Identify which cell holds the provided text, then report its (x, y) central coordinate. 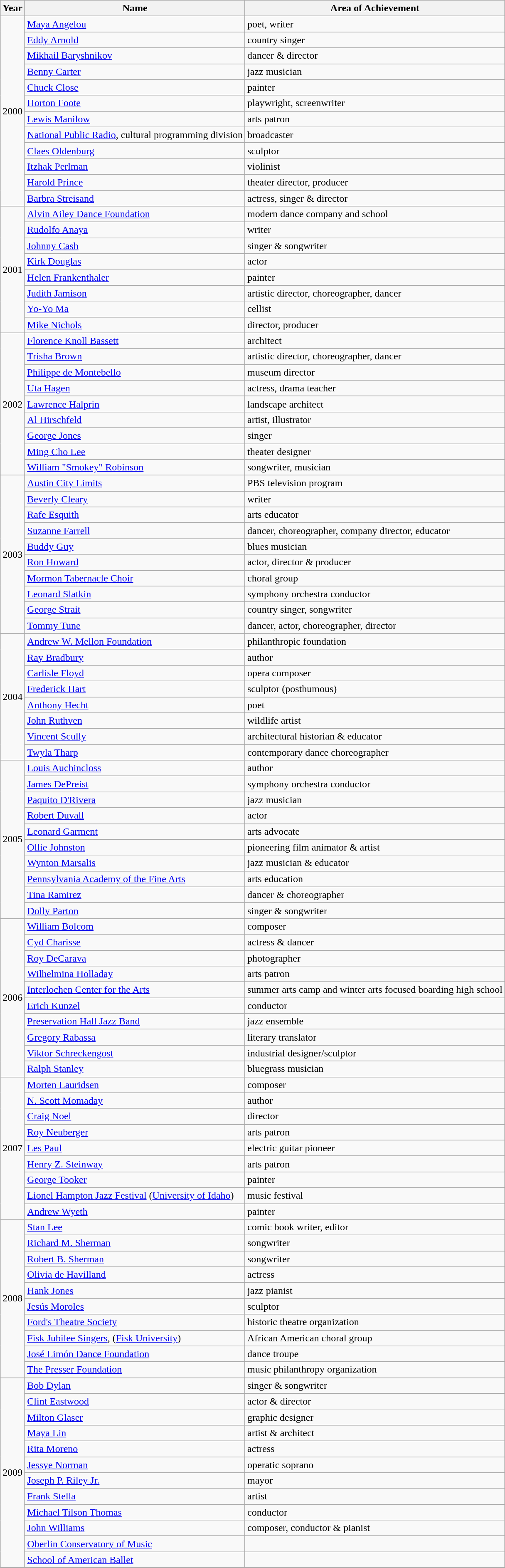
José Limón Dance Foundation (135, 1354)
mayor (375, 1481)
Andrew W. Mellon Foundation (135, 641)
jazz ensemble (375, 1021)
museum director (375, 372)
John Ruthven (135, 721)
dance troupe (375, 1354)
music philanthropy organization (375, 1370)
singer (375, 435)
dancer, actor, choreographer, director (375, 626)
Mikhail Baryshnikov (135, 56)
opera composer (375, 673)
Interlochen Center for the Arts (135, 990)
2004 (12, 697)
choral group (375, 578)
sculptor (posthumous) (375, 689)
playwright, screenwriter (375, 103)
Name (135, 8)
Leonard Garment (135, 831)
graphic designer (375, 1417)
Ray Bradbury (135, 657)
Robert Duvall (135, 816)
summer arts camp and winter arts focused boarding high school (375, 990)
Lionel Hampton Jazz Festival (University of Idaho) (135, 1195)
music festival (375, 1195)
Rafe Esquith (135, 515)
theater director, producer (375, 182)
Fisk Jubilee Singers, (Fisk University) (135, 1338)
Milton Glaser (135, 1417)
composer, conductor & pianist (375, 1528)
arts educator (375, 515)
Itzhak Perlman (135, 166)
dancer & director (375, 56)
jazz musician & educator (375, 863)
Michael Tilson Thomas (135, 1512)
actor & director (375, 1401)
George Strait (135, 610)
2000 (12, 111)
actress, singer & director (375, 198)
Anthony Hecht (135, 705)
artist, illustrator (375, 420)
Hank Jones (135, 1291)
Al Hirschfeld (135, 420)
2008 (12, 1298)
African American choral group (375, 1338)
wildlife artist (375, 721)
Henry Z. Steinway (135, 1164)
Ollie Johnston (135, 847)
Yo-Yo Ma (135, 309)
Roy Neuberger (135, 1132)
actress, drama teacher (375, 388)
Mike Nichols (135, 325)
artist & architect (375, 1433)
Buddy Guy (135, 547)
Wilhelmina Holladay (135, 974)
Dolly Parton (135, 910)
poet (375, 705)
country singer (375, 40)
Florence Knoll Bassett (135, 341)
Viktor Schreckengost (135, 1053)
arts advocate (375, 831)
comic book writer, editor (375, 1227)
Vincent Scully (135, 737)
blues musician (375, 547)
The Presser Foundation (135, 1370)
Frederick Hart (135, 689)
songwriter, musician (375, 467)
Claes Oldenburg (135, 151)
Lewis Manilow (135, 119)
Maya Lin (135, 1433)
contemporary dance choreographer (375, 752)
Rita Moreno (135, 1449)
Erich Kunzel (135, 1006)
Ford's Theatre Society (135, 1322)
Morten Lauridsen (135, 1085)
Maya Angelou (135, 24)
Rudolfo Anaya (135, 230)
Uta Hagen (135, 388)
Clint Eastwood (135, 1401)
Wynton Marsalis (135, 863)
Preservation Hall Jazz Band (135, 1021)
2003 (12, 555)
country singer, songwriter (375, 610)
2001 (12, 270)
George Jones (135, 435)
Alvin Ailey Dance Foundation (135, 214)
architect (375, 341)
Gregory Rabassa (135, 1037)
2009 (12, 1472)
director, producer (375, 325)
photographer (375, 958)
Chuck Close (135, 87)
dancer & choreographer (375, 895)
2007 (12, 1148)
National Public Radio, cultural programming division (135, 135)
Judith Jamison (135, 293)
Andrew Wyeth (135, 1212)
Bob Dylan (135, 1385)
Lawrence Halprin (135, 404)
artist (375, 1496)
broadcaster (375, 135)
2005 (12, 839)
Year (12, 8)
literary translator (375, 1037)
Johnny Cash (135, 246)
William Bolcom (135, 926)
Frank Stella (135, 1496)
Beverly Cleary (135, 499)
Roy DeCarava (135, 958)
Harold Prince (135, 182)
Leonard Slatkin (135, 594)
PBS television program (375, 483)
bluegrass musician (375, 1069)
Richard M. Sherman (135, 1243)
Olivia de Havilland (135, 1275)
dancer, choreographer, company director, educator (375, 531)
Horton Foote (135, 103)
landscape architect (375, 404)
Jesús Moroles (135, 1306)
Area of Achievement (375, 8)
electric guitar pioneer (375, 1148)
Barbra Streisand (135, 198)
Helen Frankenthaler (135, 277)
Craig Noel (135, 1116)
Austin City Limits (135, 483)
cellist (375, 309)
actress & dancer (375, 942)
Pennsylvania Academy of the Fine Arts (135, 879)
George Tooker (135, 1180)
violinist (375, 166)
John Williams (135, 1528)
Tina Ramirez (135, 895)
modern dance company and school (375, 214)
Ron Howard (135, 562)
historic theatre organization (375, 1322)
Kirk Douglas (135, 262)
Benny Carter (135, 72)
N. Scott Momaday (135, 1101)
theater designer (375, 451)
architectural historian & educator (375, 737)
Stan Lee (135, 1227)
actor, director & producer (375, 562)
poet, writer (375, 24)
director (375, 1116)
pioneering film animator & artist (375, 847)
Suzanne Farrell (135, 531)
industrial designer/sculptor (375, 1053)
Ralph Stanley (135, 1069)
James DePreist (135, 784)
philanthropic foundation (375, 641)
2002 (12, 404)
Louis Auchincloss (135, 768)
Cyd Charisse (135, 942)
Philippe de Montebello (135, 372)
Tommy Tune (135, 626)
William "Smokey" Robinson (135, 467)
Eddy Arnold (135, 40)
Carlisle Floyd (135, 673)
Mormon Tabernacle Choir (135, 578)
operatic soprano (375, 1464)
jazz pianist (375, 1291)
Paquito D'Rivera (135, 800)
2006 (12, 997)
Ming Cho Lee (135, 451)
Twyla Tharp (135, 752)
Les Paul (135, 1148)
Robert B. Sherman (135, 1259)
arts education (375, 879)
Joseph P. Riley Jr. (135, 1481)
School of American Ballet (135, 1560)
Oberlin Conservatory of Music (135, 1544)
Trisha Brown (135, 356)
Jessye Norman (135, 1464)
